Pinpoint the cell where the given text exists, returning its (x, y) midpoint coordinate. 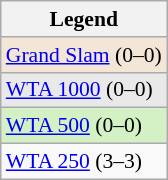
Grand Slam (0–0) (84, 55)
Legend (84, 19)
WTA 250 (3–3) (84, 162)
WTA 500 (0–0) (84, 126)
WTA 1000 (0–0) (84, 90)
